For the text-containing cell, return its midpoint in (X, Y) coordinate format. 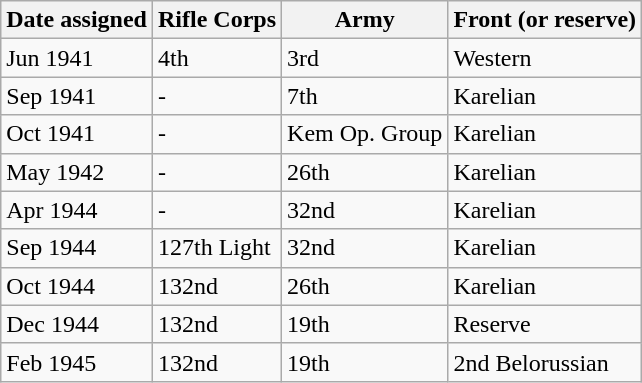
Apr 1944 (77, 210)
Western (545, 58)
Oct 1941 (77, 134)
2nd Belorussian (545, 362)
Sep 1941 (77, 96)
127th Light (216, 248)
Feb 1945 (77, 362)
Sep 1944 (77, 248)
4th (216, 58)
Jun 1941 (77, 58)
3rd (365, 58)
May 1942 (77, 172)
Dec 1944 (77, 324)
Date assigned (77, 20)
Kem Op. Group (365, 134)
Rifle Corps (216, 20)
7th (365, 96)
Army (365, 20)
Front (or reserve) (545, 20)
Reserve (545, 324)
Oct 1944 (77, 286)
